Find where the given text appears and provide that cell's center as [X, Y] coordinate. 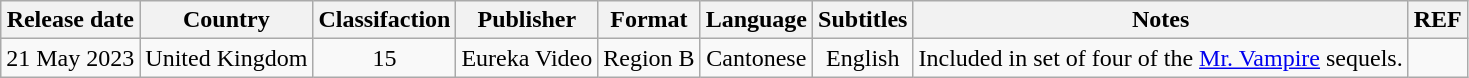
United Kingdom [226, 58]
21 May 2023 [70, 58]
Subtitles [863, 20]
Publisher [527, 20]
Release date [70, 20]
Notes [1160, 20]
Country [226, 20]
Cantonese [756, 58]
Language [756, 20]
English [863, 58]
Eureka Video [527, 58]
Classifaction [384, 20]
Region B [649, 58]
15 [384, 58]
Format [649, 20]
REF [1438, 20]
Included in set of four of the Mr. Vampire sequels. [1160, 58]
